Return (X, Y) of the center of cell containing provided text 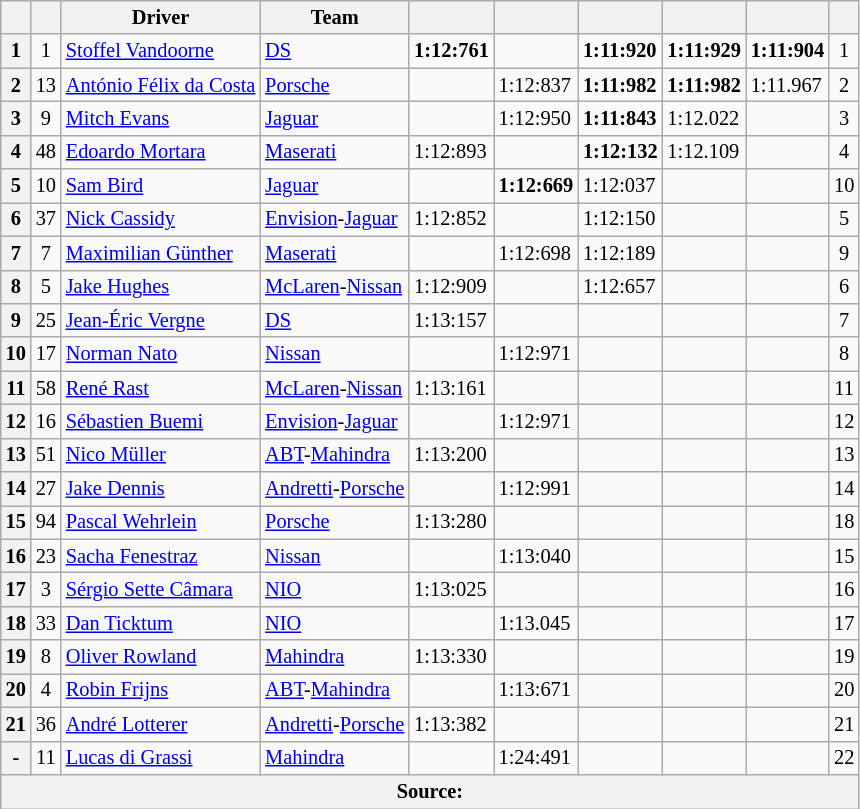
Jean-Éric Vergne (160, 320)
1:12.109 (704, 152)
1:24:491 (536, 758)
Sacha Fenestraz (160, 556)
1:12:669 (536, 186)
1:13.045 (536, 623)
Pascal Wehrlein (160, 522)
1:13:671 (536, 690)
1:13:330 (451, 657)
27 (46, 489)
1:12.022 (704, 118)
1:12:991 (536, 489)
René Rast (160, 388)
1:12:150 (620, 219)
1:12:037 (620, 186)
36 (46, 724)
1:12:950 (536, 118)
94 (46, 522)
51 (46, 455)
Robin Frijns (160, 690)
1:12:837 (536, 85)
1:11:920 (620, 51)
1:12:893 (451, 152)
Edoardo Mortara (160, 152)
1:11.967 (788, 85)
1:13:025 (451, 589)
Oliver Rowland (160, 657)
Nick Cassidy (160, 219)
Stoffel Vandoorne (160, 51)
48 (46, 152)
1:12:189 (620, 253)
Maximilian Günther (160, 253)
Sam Bird (160, 186)
1:12:698 (536, 253)
1:12:852 (451, 219)
1:13:161 (451, 388)
- (16, 758)
Nico Müller (160, 455)
1:12:132 (620, 152)
1:12:761 (451, 51)
Jake Dennis (160, 489)
Lucas di Grassi (160, 758)
37 (46, 219)
1:13:200 (451, 455)
1:11:904 (788, 51)
António Félix da Costa (160, 85)
Dan Ticktum (160, 623)
Mitch Evans (160, 118)
Team (334, 17)
22 (844, 758)
Source: (430, 791)
1:11:929 (704, 51)
1:11:843 (620, 118)
Sérgio Sette Câmara (160, 589)
25 (46, 320)
Jake Hughes (160, 287)
33 (46, 623)
André Lotterer (160, 724)
1:13:157 (451, 320)
1:12:909 (451, 287)
Driver (160, 17)
1:12:657 (620, 287)
Sébastien Buemi (160, 421)
Norman Nato (160, 354)
58 (46, 388)
1:13:040 (536, 556)
1:13:382 (451, 724)
1:13:280 (451, 522)
23 (46, 556)
